For the text-containing cell, return its midpoint in [X, Y] coordinate format. 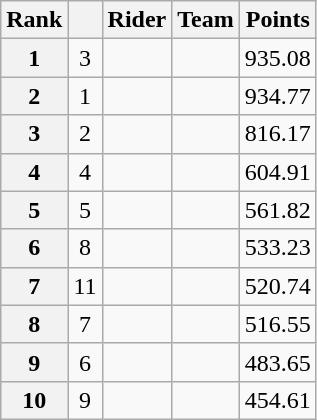
11 [85, 286]
561.82 [278, 210]
Rank [34, 20]
533.23 [278, 248]
816.17 [278, 134]
Rider [137, 20]
Team [206, 20]
935.08 [278, 58]
Points [278, 20]
516.55 [278, 324]
454.61 [278, 400]
520.74 [278, 286]
10 [34, 400]
483.65 [278, 362]
934.77 [278, 96]
604.91 [278, 172]
